Output the (x, y) coordinate of the center of the cell containing the given text.  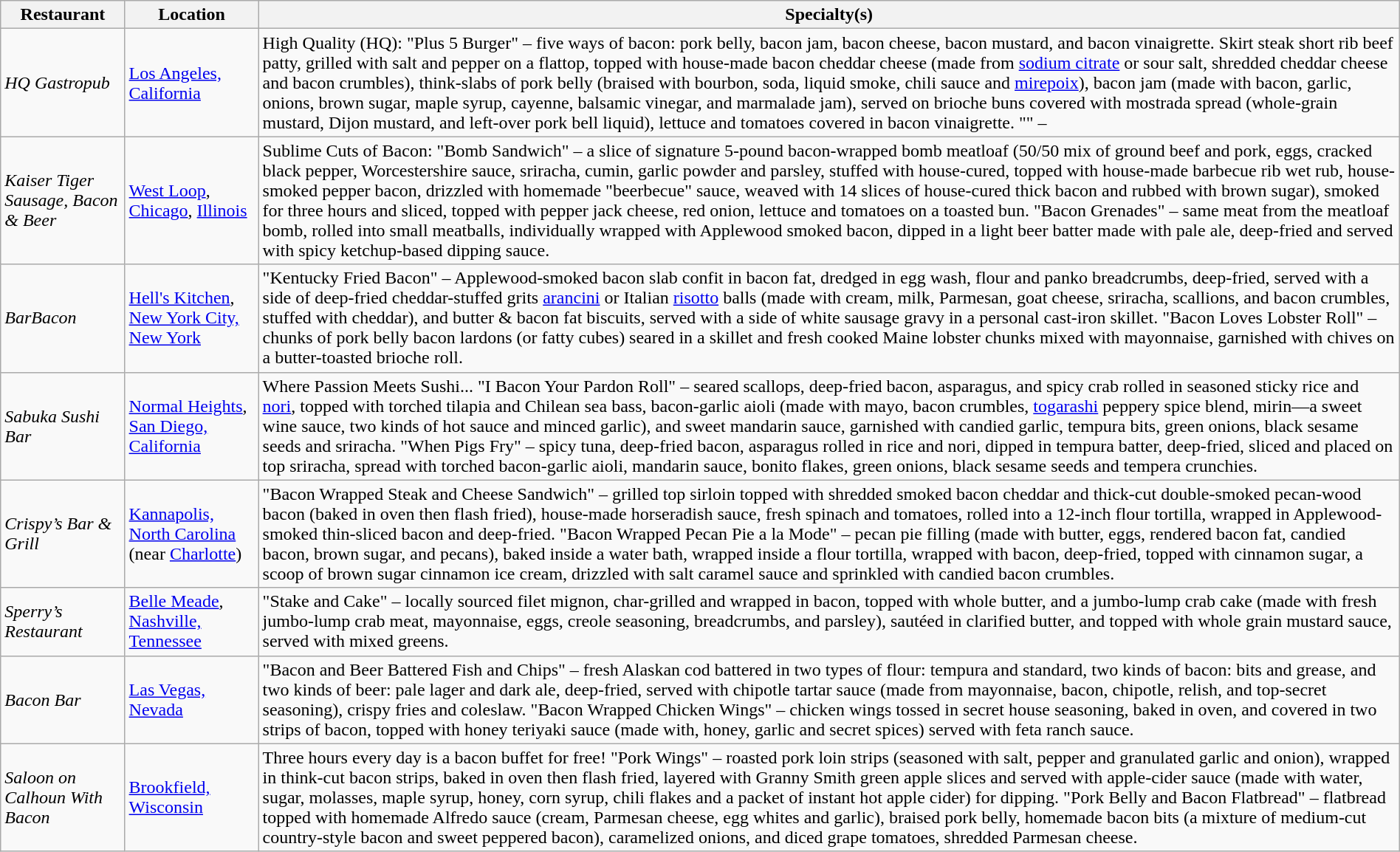
Normal Heights, San Diego, California (192, 426)
Restaurant (63, 15)
Hell's Kitchen, New York City, New York (192, 318)
West Loop, Chicago, Illinois (192, 201)
Specialty(s) (828, 15)
Location (192, 15)
Sperry’s Restaurant (63, 622)
Sabuka Sushi Bar (63, 426)
Kannapolis, North Carolina (near Charlotte) (192, 534)
Los Angeles, California (192, 83)
HQ Gastropub (63, 83)
Bacon Bar (63, 700)
BarBacon (63, 318)
Las Vegas, Nevada (192, 700)
Belle Meade, Nashville, Tennessee (192, 622)
Saloon on Calhoun With Bacon (63, 797)
Crispy’s Bar & Grill (63, 534)
Kaiser Tiger Sausage, Bacon & Beer (63, 201)
Brookfield, Wisconsin (192, 797)
